Output the [X, Y] coordinate of the center of the cell containing the given text.  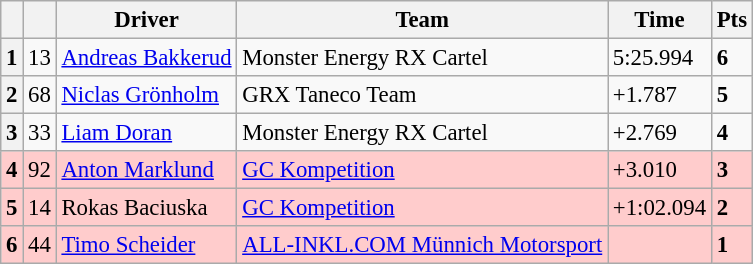
33 [40, 133]
14 [40, 208]
92 [40, 170]
5:25.994 [660, 58]
Driver [146, 20]
Rokas Baciuska [146, 208]
Pts [732, 20]
Niclas Grönholm [146, 95]
+1.787 [660, 95]
Time [660, 20]
Liam Doran [146, 133]
ALL-INKL.COM Münnich Motorsport [422, 245]
Anton Marklund [146, 170]
+2.769 [660, 133]
68 [40, 95]
44 [40, 245]
Andreas Bakkerud [146, 58]
+3.010 [660, 170]
+1:02.094 [660, 208]
13 [40, 58]
Team [422, 20]
Timo Scheider [146, 245]
GRX Taneco Team [422, 95]
